For the text-containing cell, return its midpoint in [X, Y] coordinate format. 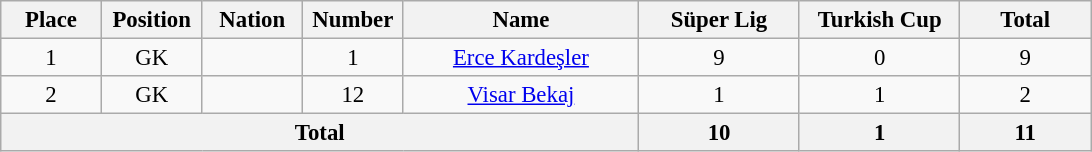
12 [354, 95]
10 [720, 133]
Erce Kardeşler [521, 58]
0 [880, 58]
Number [354, 20]
11 [1026, 133]
Position [152, 20]
Nation [252, 20]
Visar Bekaj [521, 95]
Süper Lig [720, 20]
Place [52, 20]
Turkish Cup [880, 20]
Name [521, 20]
